Scan for the cell matching the given text and deliver its [x, y] coordinate at center. 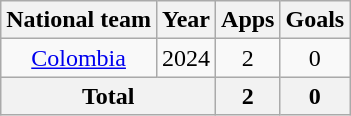
2024 [186, 58]
Colombia [79, 58]
Total [108, 96]
National team [79, 20]
Goals [315, 20]
Year [186, 20]
Apps [248, 20]
